Return the [X, Y] coordinate for the center point of the cell that contains the specified text.  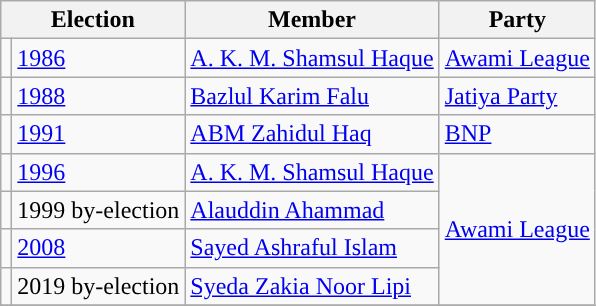
1999 by-election [98, 210]
Bazlul Karim Falu [312, 96]
Party [517, 20]
2019 by-election [98, 286]
Sayed Ashraful Islam [312, 248]
Jatiya Party [517, 96]
Syeda Zakia Noor Lipi [312, 286]
1988 [98, 96]
Election [93, 20]
Member [312, 20]
2008 [98, 248]
1996 [98, 172]
Alauddin Ahammad [312, 210]
ABM Zahidul Haq [312, 134]
BNP [517, 134]
1991 [98, 134]
1986 [98, 58]
